From the cell containing the given text, extract its center point as (x, y) coordinate. 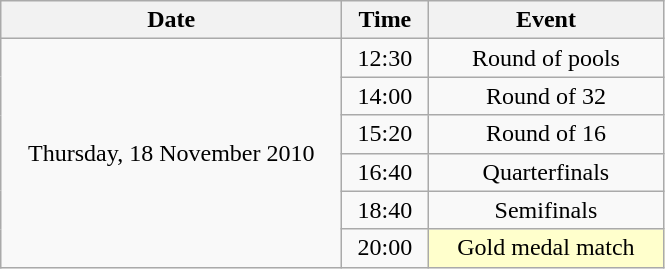
16:40 (385, 172)
Semifinals (546, 210)
Date (172, 20)
Quarterfinals (546, 172)
14:00 (385, 96)
18:40 (385, 210)
Round of 32 (546, 96)
Event (546, 20)
12:30 (385, 58)
Gold medal match (546, 248)
Thursday, 18 November 2010 (172, 153)
20:00 (385, 248)
Time (385, 20)
Round of pools (546, 58)
Round of 16 (546, 134)
15:20 (385, 134)
